From the cell containing the given text, extract its center point as (x, y) coordinate. 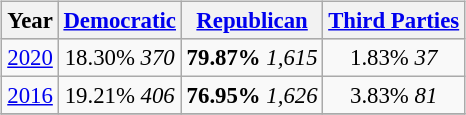
2020 (30, 58)
19.21% 406 (120, 96)
Third Parties (394, 21)
Republican (252, 21)
Year (30, 21)
Democratic (120, 21)
2016 (30, 96)
1.83% 37 (394, 58)
76.95% 1,626 (252, 96)
18.30% 370 (120, 58)
3.83% 81 (394, 96)
79.87% 1,615 (252, 58)
